Identify which cell holds the provided text, then report its [X, Y] central coordinate. 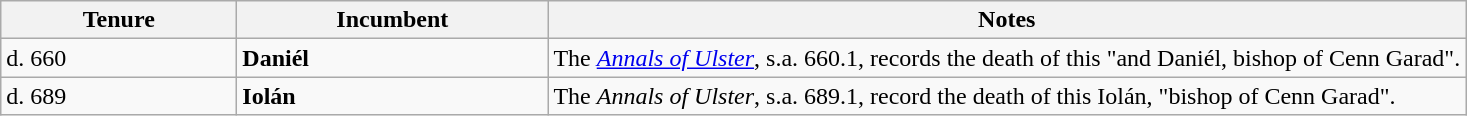
Incumbent [392, 20]
The Annals of Ulster, s.a. 689.1, record the death of this Iolán, "bishop of Cenn Garad". [1007, 96]
Notes [1007, 20]
Iolán [392, 96]
The Annals of Ulster, s.a. 660.1, records the death of this "and Daniél, bishop of Cenn Garad". [1007, 58]
d. 689 [119, 96]
Tenure [119, 20]
Daniél [392, 58]
d. 660 [119, 58]
